Locate the cell with the specified text and output its (X, Y) center coordinate. 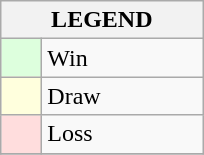
Loss (122, 134)
Win (122, 58)
Draw (122, 96)
LEGEND (102, 20)
